Identify which cell holds the provided text, then report its [x, y] central coordinate. 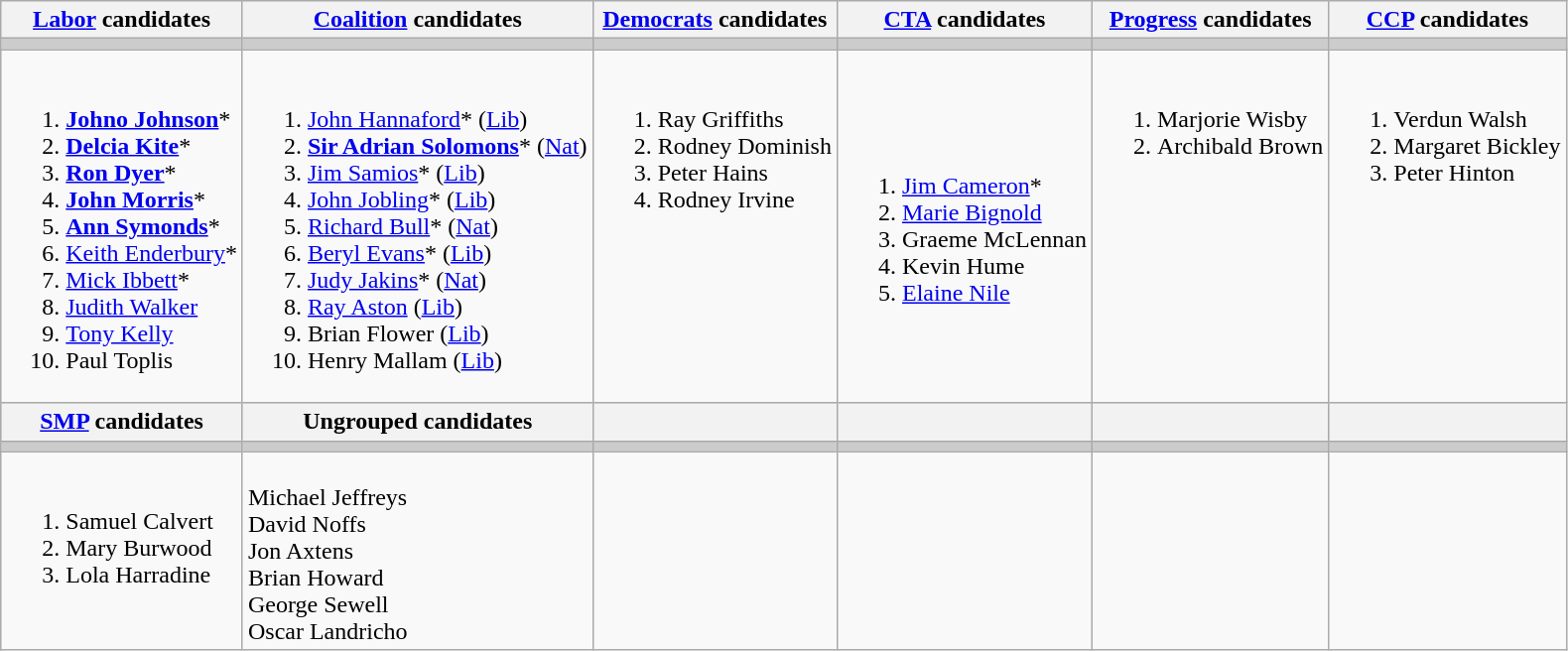
Marjorie WisbyArchibald Brown [1210, 226]
Ray GriffithsRodney DominishPeter HainsRodney Irvine [715, 226]
Progress candidates [1210, 20]
Samuel CalvertMary BurwoodLola Harradine [122, 551]
Labor candidates [122, 20]
Jim Cameron*Marie BignoldGraeme McLennanKevin HumeElaine Nile [965, 226]
CCP candidates [1447, 20]
Democrats candidates [715, 20]
Ungrouped candidates [417, 422]
CTA candidates [965, 20]
Michael Jeffreys David Noffs Jon Axtens Brian Howard George Sewell Oscar Landricho [417, 551]
Verdun WalshMargaret BickleyPeter Hinton [1447, 226]
Coalition candidates [417, 20]
Johno Johnson*Delcia Kite*Ron Dyer*John Morris*Ann Symonds*Keith Enderbury*Mick Ibbett*Judith WalkerTony KellyPaul Toplis [122, 226]
SMP candidates [122, 422]
